Determine the [X, Y] coordinate at the center of the cell enclosing the given text.  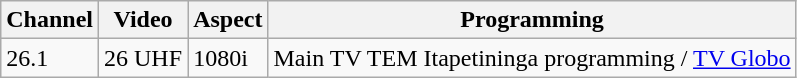
Video [144, 20]
1080i [228, 58]
26.1 [50, 58]
Channel [50, 20]
Programming [532, 20]
26 UHF [144, 58]
Aspect [228, 20]
Main TV TEM Itapetininga programming / TV Globo [532, 58]
